Provide the [X, Y] coordinate of the cell's center where the given text is located.  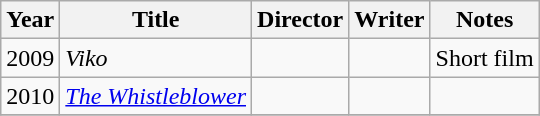
Title [156, 20]
Viko [156, 58]
2010 [30, 96]
Year [30, 20]
2009 [30, 58]
The Whistleblower [156, 96]
Writer [390, 20]
Short film [484, 58]
Notes [484, 20]
Director [300, 20]
